Determine the (X, Y) coordinate at the center of the cell enclosing the given text.  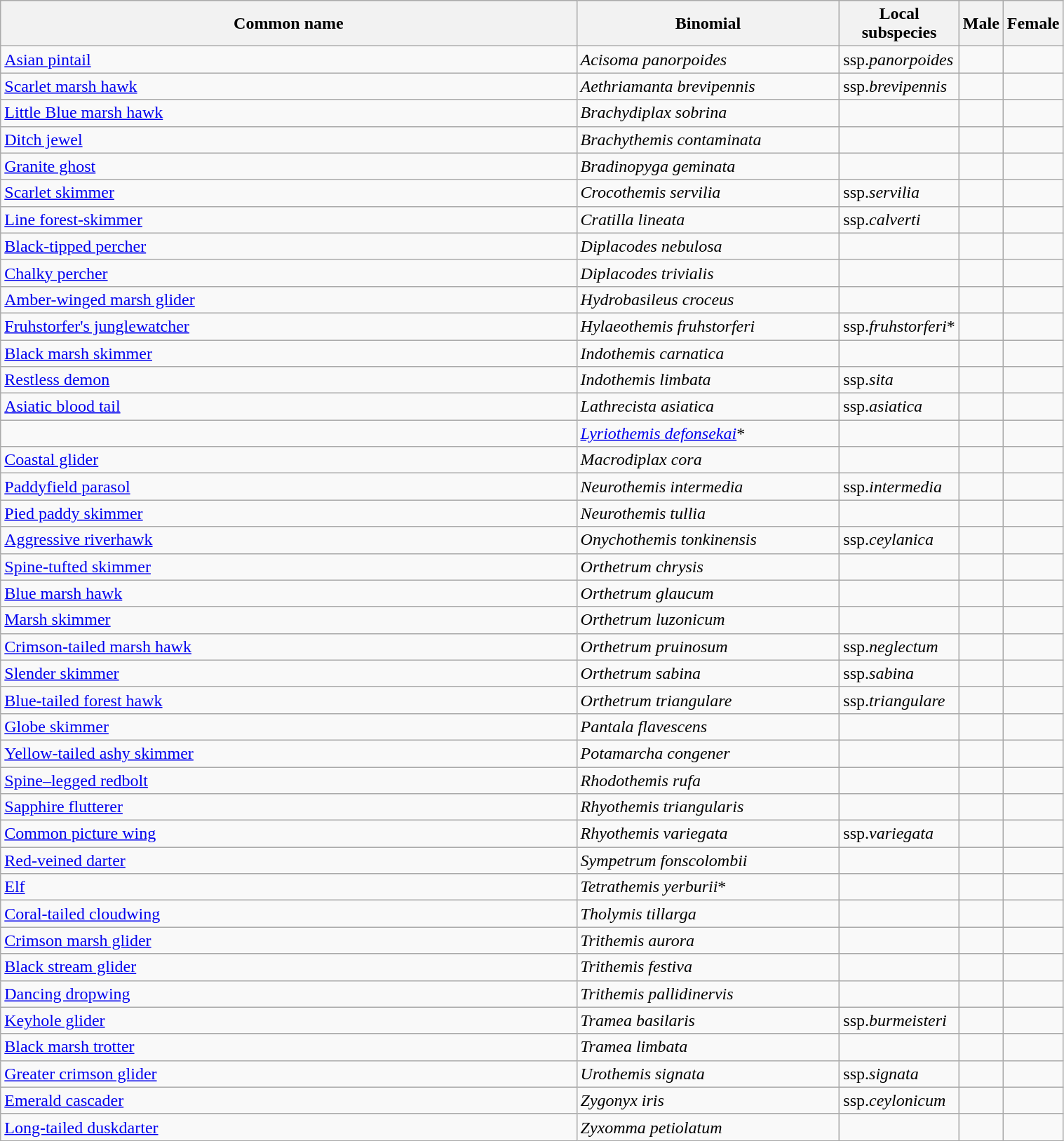
Diplacodes nebulosa (708, 246)
Rhyothemis variegata (708, 834)
ssp.calverti (899, 220)
Fruhstorfer's junglewatcher (289, 326)
Chalky percher (289, 273)
ssp.burmeisteri (899, 1020)
Marsh skimmer (289, 620)
Black marsh trotter (289, 1047)
Zygonyx iris (708, 1100)
Orthetrum triangulare (708, 700)
Crimson marsh glider (289, 940)
Aethriamanta brevipennis (708, 86)
Rhodothemis rufa (708, 781)
Orthetrum chrysis (708, 567)
Acisoma panorpoides (708, 60)
ssp.sabina (899, 673)
Tramea limbata (708, 1047)
Red-veined darter (289, 860)
ssp.brevipennis (899, 86)
Diplacodes trivialis (708, 273)
Hydrobasileus croceus (708, 299)
Pied paddy skimmer (289, 513)
ssp.triangulare (899, 700)
Scarlet marsh hawk (289, 86)
Brachydiplax sobrina (708, 113)
Little Blue marsh hawk (289, 113)
Brachythemis contaminata (708, 140)
Slender skimmer (289, 673)
Blue-tailed forest hawk (289, 700)
ssp.asiatica (899, 407)
Orthetrum sabina (708, 673)
Trithemis festiva (708, 967)
Paddyfield parasol (289, 487)
Spine–legged redbolt (289, 781)
Tramea basilaris (708, 1020)
Rhyothemis triangularis (708, 807)
Aggressive riverhawk (289, 540)
ssp.fruhstorferi* (899, 326)
Emerald cascader (289, 1100)
ssp.panorpoides (899, 60)
Black-tipped percher (289, 246)
Ditch jewel (289, 140)
Common picture wing (289, 834)
ssp.servilia (899, 193)
Crimson-tailed marsh hawk (289, 647)
Male (981, 24)
Orthetrum luzonicum (708, 620)
Potamarcha congener (708, 753)
Amber-winged marsh glider (289, 299)
Onychothemis tonkinensis (708, 540)
Coral-tailed cloudwing (289, 914)
Globe skimmer (289, 727)
ssp.variegata (899, 834)
Tetrathemis yerburii* (708, 887)
Orthetrum glaucum (708, 593)
Keyhole glider (289, 1020)
ssp.neglectum (899, 647)
Crocothemis servilia (708, 193)
Cratilla lineata (708, 220)
Indothemis carnatica (708, 353)
Sympetrum fonscolombii (708, 860)
Trithemis aurora (708, 940)
Urothemis signata (708, 1074)
Asiatic blood tail (289, 407)
Tholymis tillarga (708, 914)
Spine-tufted skimmer (289, 567)
Granite ghost (289, 166)
Yellow-tailed ashy skimmer (289, 753)
Hylaeothemis fruhstorferi (708, 326)
Sapphire flutterer (289, 807)
Trithemis pallidinervis (708, 994)
Neurothemis tullia (708, 513)
ssp.sita (899, 380)
Zyxomma petiolatum (708, 1127)
Macrodiplax cora (708, 460)
Elf (289, 887)
Blue marsh hawk (289, 593)
Neurothemis intermedia (708, 487)
Greater crimson glider (289, 1074)
Asian pintail (289, 60)
Lathrecista asiatica (708, 407)
Lyriothemis defonsekai* (708, 433)
Common name (289, 24)
Orthetrum pruinosum (708, 647)
Local subspecies (899, 24)
Scarlet skimmer (289, 193)
Coastal glider (289, 460)
Female (1033, 24)
ssp.ceylonicum (899, 1100)
Black marsh skimmer (289, 353)
Black stream glider (289, 967)
Dancing dropwing (289, 994)
ssp.intermedia (899, 487)
ssp.ceylanica (899, 540)
Line forest-skimmer (289, 220)
Pantala flavescens (708, 727)
Long-tailed duskdarter (289, 1127)
ssp.signata (899, 1074)
Indothemis limbata (708, 380)
Restless demon (289, 380)
Binomial (708, 24)
Bradinopyga geminata (708, 166)
